Identify which cell holds the provided text, then report its [x, y] central coordinate. 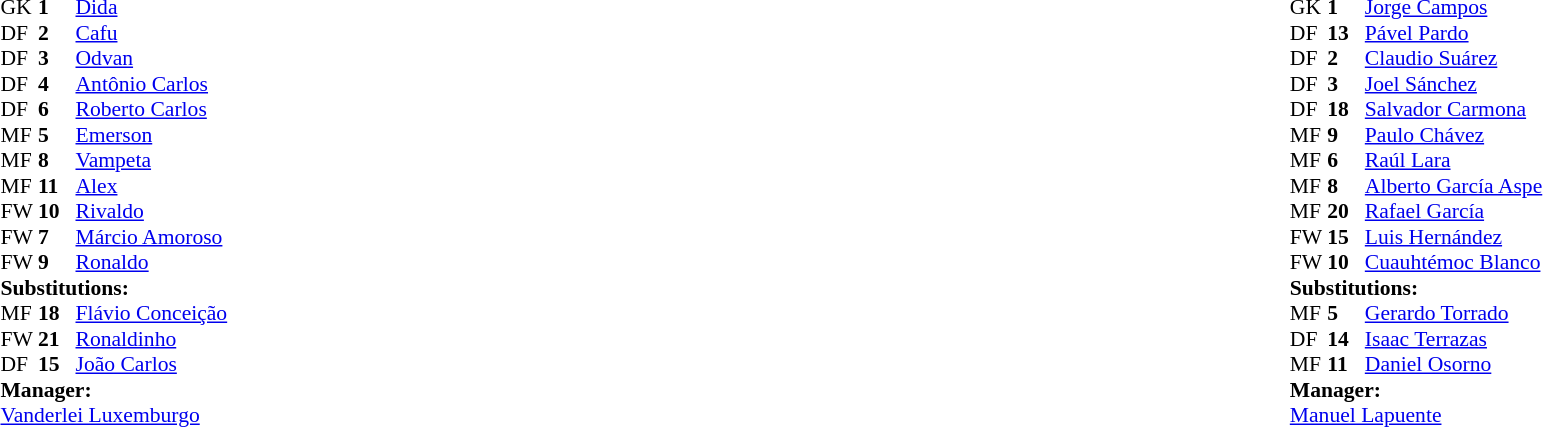
Roberto Carlos [152, 109]
Rivaldo [152, 211]
Flávio Conceição [152, 313]
Substitutions: [114, 288]
Odvan [152, 59]
Ronaldinho [152, 339]
20 [1346, 211]
Vampeta [152, 161]
Cafu [152, 33]
João Carlos [152, 365]
Alex [152, 186]
14 [1346, 339]
7 [57, 237]
13 [1346, 33]
Manager: [114, 390]
21 [57, 339]
Emerson [152, 135]
Márcio Amoroso [152, 237]
Antônio Carlos [152, 84]
4 [57, 84]
Ronaldo [152, 263]
